Locate the cell with the specified text and output its (x, y) center coordinate. 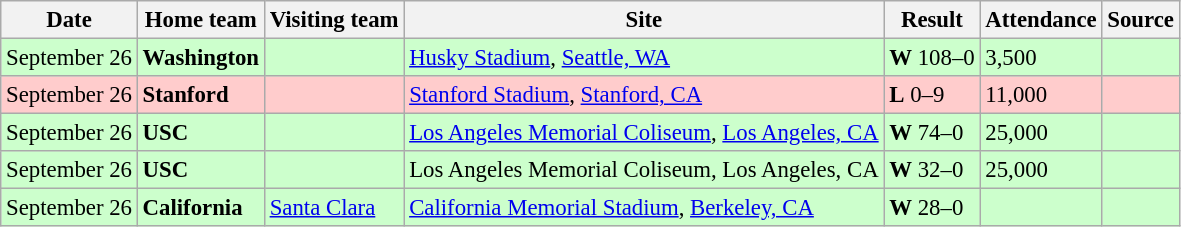
California (200, 208)
Stanford Stadium, Stanford, CA (644, 95)
W 74–0 (932, 133)
Visiting team (334, 20)
Santa Clara (334, 208)
Source (1140, 20)
Home team (200, 20)
Site (644, 20)
Husky Stadium, Seattle, WA (644, 58)
Stanford (200, 95)
Washington (200, 58)
W 32–0 (932, 170)
Date (69, 20)
11,000 (1041, 95)
L 0–9 (932, 95)
3,500 (1041, 58)
Attendance (1041, 20)
W 28–0 (932, 208)
California Memorial Stadium, Berkeley, CA (644, 208)
W 108–0 (932, 58)
Result (932, 20)
